Identify which cell holds the provided text, then report its [X, Y] central coordinate. 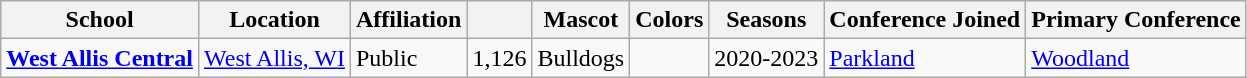
Primary Conference [1136, 20]
School [100, 20]
Seasons [766, 20]
Location [274, 20]
1,126 [500, 58]
West Allis, WI [274, 58]
Parkland [925, 58]
Affiliation [408, 20]
Mascot [581, 20]
2020-2023 [766, 58]
Bulldogs [581, 58]
Public [408, 58]
Colors [670, 20]
Woodland [1136, 58]
Conference Joined [925, 20]
West Allis Central [100, 58]
